Pinpoint the cell where the given text exists, returning its (x, y) midpoint coordinate. 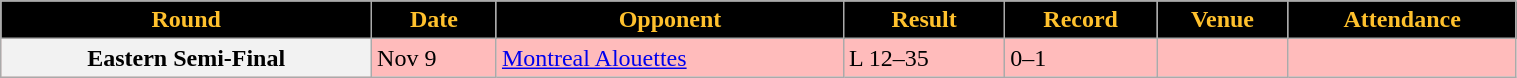
Montreal Alouettes (670, 58)
Venue (1223, 20)
Attendance (1402, 20)
Date (434, 20)
Record (1081, 20)
Eastern Semi-Final (186, 58)
0–1 (1081, 58)
Nov 9 (434, 58)
Round (186, 20)
Opponent (670, 20)
L 12–35 (924, 58)
Result (924, 20)
